Pinpoint the cell where the given text exists, returning its [X, Y] midpoint coordinate. 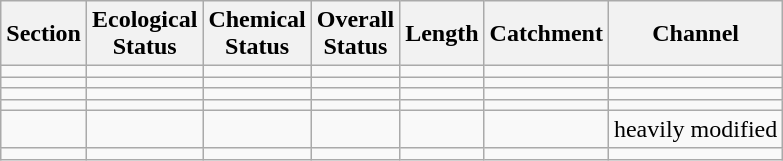
OverallStatus [355, 34]
Channel [695, 34]
heavily modified [695, 129]
Catchment [546, 34]
Section [44, 34]
ChemicalStatus [257, 34]
EcologicalStatus [144, 34]
Length [442, 34]
